Scan for the cell matching the given text and deliver its (X, Y) coordinate at center. 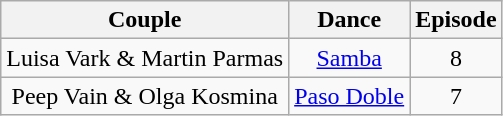
Dance (350, 20)
Episode (456, 20)
Samba (350, 58)
Peep Vain & Olga Kosmina (145, 96)
Couple (145, 20)
Paso Doble (350, 96)
8 (456, 58)
Luisa Vark & Martin Parmas (145, 58)
7 (456, 96)
